Provide the (X, Y) coordinate of the cell's center where the given text is located.  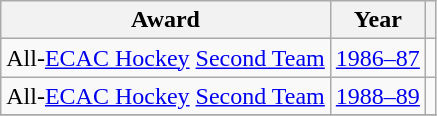
Award (166, 20)
Year (378, 20)
1986–87 (378, 58)
1988–89 (378, 96)
